Identify which cell holds the provided text, then report its (X, Y) central coordinate. 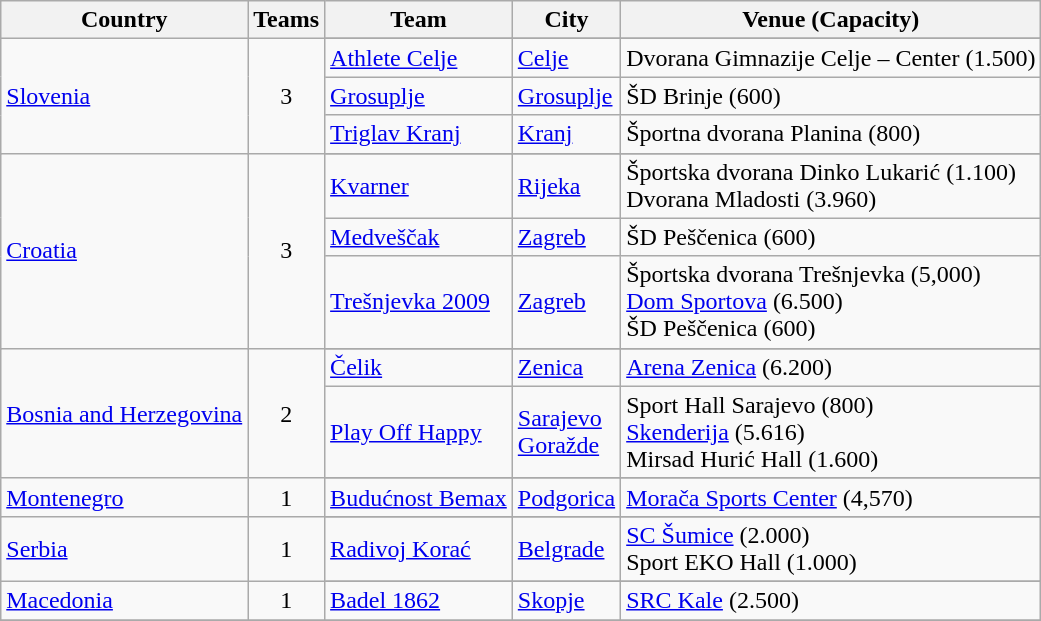
Trešnjevka 2009 (419, 302)
Montenegro (124, 497)
Badel 1862 (419, 600)
Triglav Kranj (419, 134)
Budućnost Bemax (419, 497)
Team (419, 20)
Športska dvorana Trešnjevka (5,000)Dom Sportova (6.500)ŠD Peščenica (600) (831, 302)
Play Off Happy (419, 432)
Croatia (124, 250)
Teams (286, 20)
SRC Kale (2.500) (831, 600)
Športna dvorana Planina (800) (831, 134)
Športska dvorana Dinko Lukarić (1.100)Dvorana Mladosti (3.960) (831, 186)
Radivoj Korać (419, 548)
Serbia (124, 548)
Podgorica (566, 497)
SC Šumice (2.000)Sport EKO Hall (1.000) (831, 548)
Celje (566, 58)
ŠD Brinje (600) (831, 96)
Slovenia (124, 96)
Skopje (566, 600)
Belgrade (566, 548)
2 (286, 413)
Dvorana Gimnazije Celje – Center (1.500) (831, 58)
City (566, 20)
Morača Sports Center (4,570) (831, 497)
Athlete Celje (419, 58)
Medveščak (419, 237)
Sport Hall Sarajevo (800)Skenderija (5.616)Mirsad Hurić Hall (1.600) (831, 432)
Rijeka (566, 186)
Country (124, 20)
ŠD Peščenica (600) (831, 237)
Macedonia (124, 600)
Čelik (419, 367)
Arena Zenica (6.200) (831, 367)
Bosnia and Herzegovina (124, 413)
Kvarner (419, 186)
SarajevoGoražde (566, 432)
Kranj (566, 134)
Venue (Capacity) (831, 20)
Zenica (566, 367)
